Scan for the cell matching the given text and deliver its (x, y) coordinate at center. 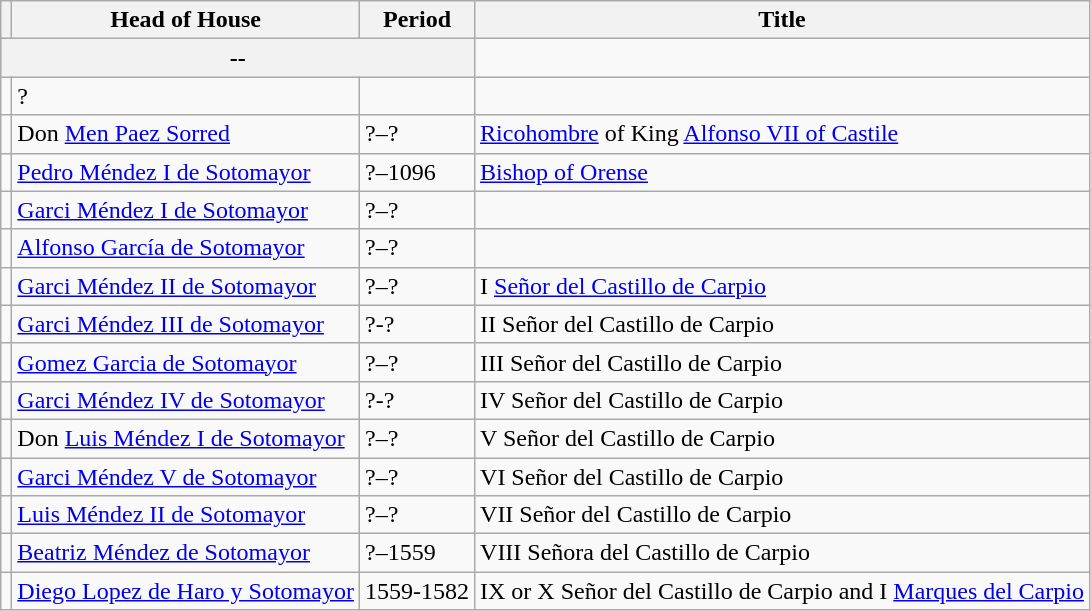
VII Señor del Castillo de Carpio (782, 515)
Title (782, 20)
IV Señor del Castillo de Carpio (782, 400)
VIII Señora del Castillo de Carpio (782, 553)
Don Luis Méndez I de Sotomayor (186, 438)
Gomez Garcia de Sotomayor (186, 362)
Pedro Méndez I de Sotomayor (186, 172)
VI Señor del Castillo de Carpio (782, 477)
Alfonso García de Sotomayor (186, 248)
Beatriz Méndez de Sotomayor (186, 553)
I Señor del Castillo de Carpio (782, 286)
? (186, 96)
-- (238, 58)
Garci Méndez I de Sotomayor (186, 210)
Luis Méndez II de Sotomayor (186, 515)
Ricohombre of King Alfonso VII of Castile (782, 134)
II Señor del Castillo de Carpio (782, 324)
?–1096 (416, 172)
1559-1582 (416, 591)
Garci Méndez V de Sotomayor (186, 477)
Garci Méndez II de Sotomayor (186, 286)
Garci Méndez III de Sotomayor (186, 324)
Garci Méndez IV de Sotomayor (186, 400)
III Señor del Castillo de Carpio (782, 362)
Head of House (186, 20)
Bishop of Orense (782, 172)
IX or X Señor del Castillo de Carpio and I Marques del Carpio (782, 591)
?–1559 (416, 553)
Don Men Paez Sorred (186, 134)
Diego Lopez de Haro y Sotomayor (186, 591)
Period (416, 20)
V Señor del Castillo de Carpio (782, 438)
